Scan for the cell matching the given text and deliver its [x, y] coordinate at center. 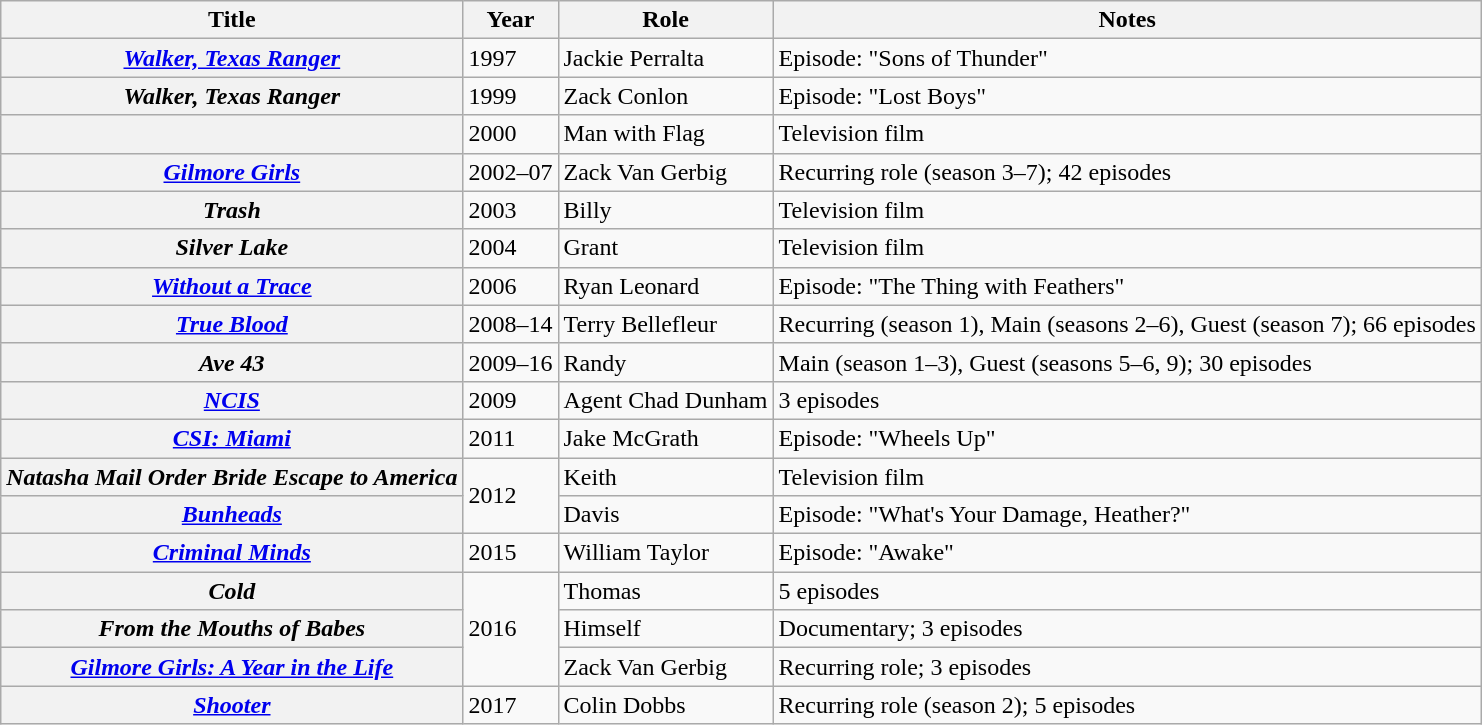
2004 [510, 248]
Episode: "What's Your Damage, Heather?" [1127, 515]
Silver Lake [232, 248]
Episode: "Sons of Thunder" [1127, 58]
2006 [510, 286]
Keith [666, 477]
Episode: "The Thing with Feathers" [1127, 286]
1999 [510, 96]
Shooter [232, 705]
Criminal Minds [232, 553]
Billy [666, 210]
2000 [510, 134]
Year [510, 20]
From the Mouths of Babes [232, 629]
Recurring role (season 3–7); 42 episodes [1127, 172]
2009 [510, 400]
Recurring (season 1), Main (seasons 2–6), Guest (season 7); 66 episodes [1127, 324]
2002–07 [510, 172]
2003 [510, 210]
2009–16 [510, 362]
2011 [510, 438]
Episode: "Lost Boys" [1127, 96]
Ryan Leonard [666, 286]
Documentary; 3 episodes [1127, 629]
Episode: "Awake" [1127, 553]
True Blood [232, 324]
2016 [510, 629]
Bunheads [232, 515]
CSI: Miami [232, 438]
Jake McGrath [666, 438]
Gilmore Girls [232, 172]
Recurring role (season 2); 5 episodes [1127, 705]
Himself [666, 629]
2012 [510, 496]
Recurring role; 3 episodes [1127, 667]
William Taylor [666, 553]
Title [232, 20]
Main (season 1–3), Guest (seasons 5–6, 9); 30 episodes [1127, 362]
Randy [666, 362]
Notes [1127, 20]
Gilmore Girls: A Year in the Life [232, 667]
3 episodes [1127, 400]
1997 [510, 58]
Agent Chad Dunham [666, 400]
5 episodes [1127, 591]
Ave 43 [232, 362]
Natasha Mail Order Bride Escape to America [232, 477]
Cold [232, 591]
Zack Conlon [666, 96]
Terry Bellefleur [666, 324]
Man with Flag [666, 134]
Thomas [666, 591]
2008–14 [510, 324]
Jackie Perralta [666, 58]
2015 [510, 553]
Role [666, 20]
Colin Dobbs [666, 705]
NCIS [232, 400]
Grant [666, 248]
Davis [666, 515]
Without a Trace [232, 286]
Episode: "Wheels Up" [1127, 438]
Trash [232, 210]
2017 [510, 705]
